For the text-containing cell, return its midpoint in [X, Y] coordinate format. 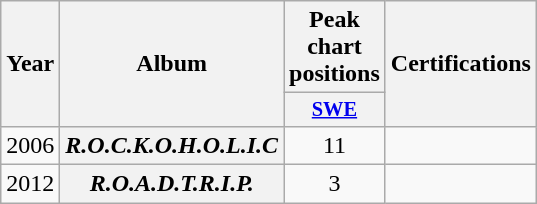
Certifications [460, 64]
Album [172, 64]
R.O.A.D.T.R.I.P. [172, 184]
2012 [30, 184]
Year [30, 64]
SWE [335, 110]
2006 [30, 145]
R.O.C.K.O.H.O.L.I.C [172, 145]
Peak chart positions [335, 47]
3 [335, 184]
11 [335, 145]
